Extract the (X, Y) coordinate from the center of the cell holding the provided text.  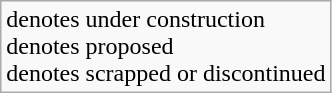
denotes under construction denotes proposed denotes scrapped or discontinued (166, 47)
